Capture the cell that displays the provided text and extract its [x, y] central coordinate. 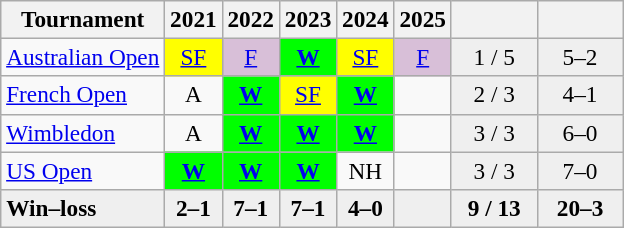
4–0 [366, 208]
NH [366, 170]
2 / 3 [494, 95]
9 / 13 [494, 208]
Wimbledon [83, 133]
2025 [422, 19]
2024 [366, 19]
7–0 [580, 170]
20–3 [580, 208]
2–1 [194, 208]
Australian Open [83, 57]
Win–loss [83, 208]
US Open [83, 170]
6–0 [580, 133]
4–1 [580, 95]
5–2 [580, 57]
French Open [83, 95]
Tournament [83, 19]
2023 [308, 19]
1 / 5 [494, 57]
2022 [250, 19]
2021 [194, 19]
